Locate the cell with the specified text and output its (x, y) center coordinate. 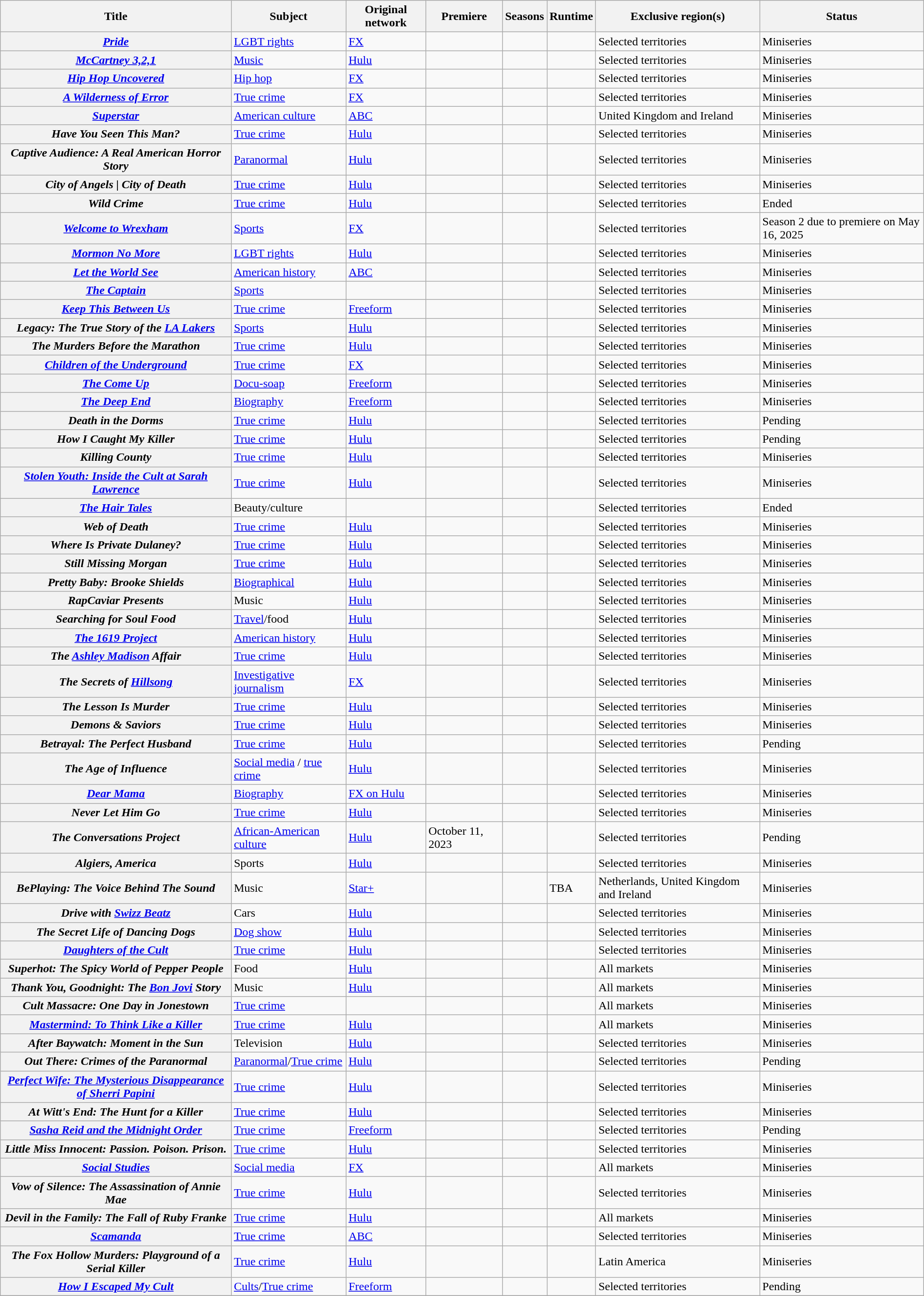
The Age of Influence (116, 768)
Docu-soap (289, 383)
Pretty Baby: Brooke Shields (116, 582)
Welcome to Wrexham (116, 228)
Investigative journalism (289, 682)
Where Is Private Dulaney? (116, 545)
Travel/food (289, 619)
The Murders Before the Marathon (116, 346)
Seasons (524, 17)
The Deep End (116, 402)
Title (116, 17)
Cars (289, 913)
McCartney 3,2,1 (116, 60)
Stolen Youth: Inside the Cult at Sarah Lawrence (116, 483)
Sasha Reid and the Midnight Order (116, 1130)
Dear Mama (116, 794)
The Captain (116, 291)
Have You Seen This Man? (116, 134)
Hip Hop Uncovered (116, 79)
The Secrets of Hillsong (116, 682)
At Witt's End: The Hunt for a Killer (116, 1112)
Algiers, America (116, 863)
Wild Crime (116, 203)
Out There: Crimes of the Paranormal (116, 1061)
Searching for Soul Food (116, 619)
The Fox Hollow Murders: Playground of a Serial Killer (116, 1261)
Superhot: The Spicy World of Pepper People (116, 969)
The Hair Tales (116, 508)
How I Caught My Killer (116, 439)
Cult Massacre: One Day in Jonestown (116, 1006)
Premiere (464, 17)
TBA (571, 887)
Subject (289, 17)
Captive Audience: A Real American Horror Story (116, 159)
Social media (289, 1167)
Death in the Dorms (116, 420)
Television (289, 1043)
Devil in the Family: The Fall of Ruby Franke (116, 1217)
Star+ (386, 887)
Thank You, Goodnight: The Bon Jovi Story (116, 987)
Legacy: The True Story of the LA Lakers (116, 328)
African-American culture (289, 838)
Cults/True crime (289, 1287)
October 11, 2023 (464, 838)
Biographical (289, 582)
Little Miss Innocent: Passion. Poison. Prison. (116, 1149)
BePlaying: The Voice Behind The Sound (116, 887)
Beauty/culture (289, 508)
Pride (116, 41)
A Wilderness of Error (116, 97)
Netherlands, United Kingdom and Ireland (677, 887)
After Baywatch: Moment in the Sun (116, 1043)
Demons & Saviors (116, 725)
Paranormal (289, 159)
Food (289, 969)
Exclusive region(s) (677, 17)
FX on Hulu (386, 794)
How I Escaped My Cult (116, 1287)
Superstar (116, 116)
Paranormal/True crime (289, 1061)
The 1619 Project (116, 638)
Still Missing Morgan (116, 563)
Season 2 due to premiere on May 16, 2025 (842, 228)
Children of the Underground (116, 365)
Keep This Between Us (116, 309)
Drive with Swizz Beatz (116, 913)
Never Let Him Go (116, 812)
Daughters of the Cult (116, 950)
Perfect Wife: The Mysterious Disappearance of Sherri Papini (116, 1086)
American culture (289, 116)
Hip hop (289, 79)
Social media / true crime (289, 768)
The Conversations Project (116, 838)
Betrayal: The Perfect Husband (116, 744)
Killing County (116, 457)
Latin America (677, 1261)
The Secret Life of Dancing Dogs (116, 932)
Original network (386, 17)
Vow of Silence: The Assassination of Annie Mae (116, 1193)
Mormon No More (116, 253)
The Come Up (116, 383)
Social Studies (116, 1167)
Mastermind: To Think Like a Killer (116, 1024)
United Kingdom and Ireland (677, 116)
The Lesson Is Murder (116, 707)
Dog show (289, 932)
Let the World See (116, 272)
Runtime (571, 17)
Web of Death (116, 526)
The Ashley Madison Affair (116, 656)
Status (842, 17)
RapCaviar Presents (116, 601)
City of Angels | City of Death (116, 184)
Scamanda (116, 1236)
